Return the [X, Y] coordinate for the center point of the cell that contains the specified text.  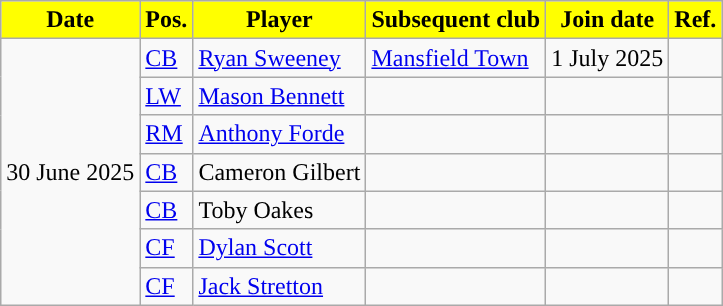
Jack Stretton [280, 286]
Mason Bennett [280, 96]
Ryan Sweeney [280, 58]
Toby Oakes [280, 210]
RM [166, 134]
Anthony Forde [280, 134]
Ref. [696, 20]
Dylan Scott [280, 248]
Player [280, 20]
Join date [608, 20]
Date [70, 20]
Pos. [166, 20]
Mansfield Town [456, 58]
30 June 2025 [70, 172]
Cameron Gilbert [280, 172]
1 July 2025 [608, 58]
Subsequent club [456, 20]
LW [166, 96]
